Locate the cell with the specified text and output its (x, y) center coordinate. 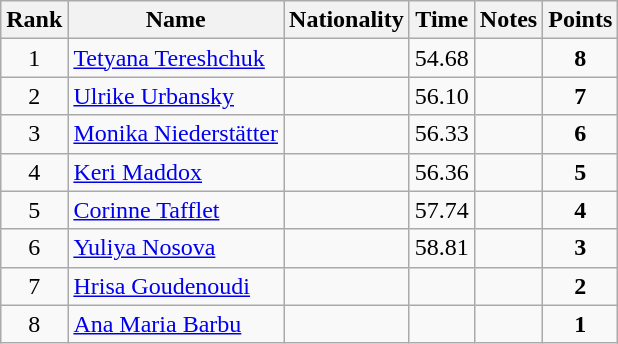
Keri Maddox (176, 172)
56.33 (442, 134)
56.10 (442, 96)
Tetyana Tereshchuk (176, 58)
Monika Niederstätter (176, 134)
Yuliya Nosova (176, 248)
54.68 (442, 58)
58.81 (442, 248)
56.36 (442, 172)
Corinne Tafflet (176, 210)
Ana Maria Barbu (176, 324)
Name (176, 20)
Nationality (347, 20)
57.74 (442, 210)
Notes (508, 20)
Points (580, 20)
Time (442, 20)
Hrisa Goudenoudi (176, 286)
Rank (34, 20)
Ulrike Urbansky (176, 96)
